Scan for the cell matching the given text and deliver its [x, y] coordinate at center. 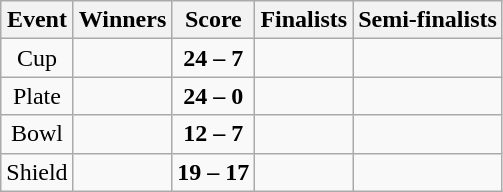
24 – 0 [214, 96]
Bowl [37, 134]
Finalists [304, 20]
19 – 17 [214, 172]
12 – 7 [214, 134]
Shield [37, 172]
Semi-finalists [428, 20]
Cup [37, 58]
Event [37, 20]
Score [214, 20]
Winners [122, 20]
24 – 7 [214, 58]
Plate [37, 96]
